Capture the cell that displays the provided text and extract its [X, Y] central coordinate. 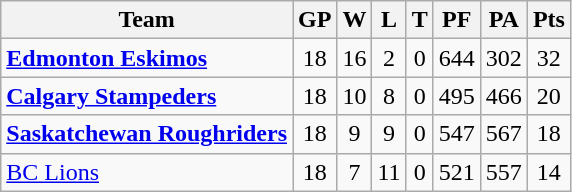
16 [354, 58]
Pts [548, 20]
W [354, 20]
8 [389, 96]
Team [147, 20]
495 [456, 96]
Calgary Stampeders [147, 96]
PA [504, 20]
Edmonton Eskimos [147, 58]
BC Lions [147, 172]
557 [504, 172]
644 [456, 58]
Saskatchewan Roughriders [147, 134]
32 [548, 58]
L [389, 20]
11 [389, 172]
567 [504, 134]
T [420, 20]
14 [548, 172]
PF [456, 20]
7 [354, 172]
2 [389, 58]
547 [456, 134]
20 [548, 96]
302 [504, 58]
521 [456, 172]
10 [354, 96]
GP [315, 20]
466 [504, 96]
